Output the (x, y) coordinate of the center of the cell containing the given text.  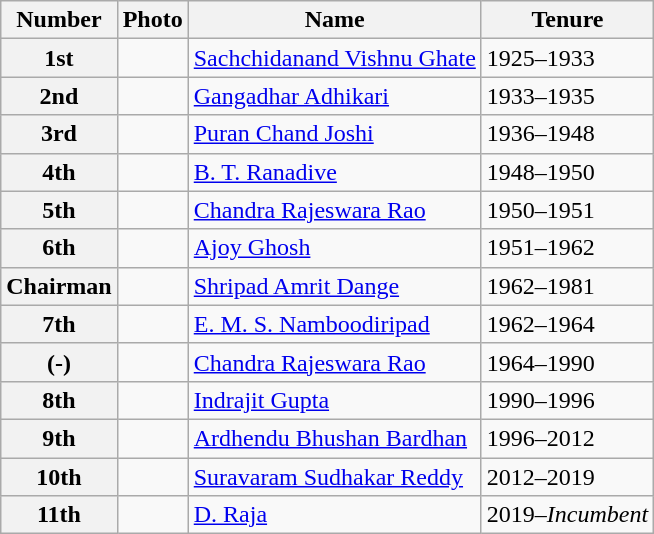
1962–1964 (567, 324)
Gangadhar Adhikari (334, 96)
(-) (59, 362)
1990–1996 (567, 400)
1951–1962 (567, 248)
1964–1990 (567, 362)
8th (59, 400)
2nd (59, 96)
1st (59, 58)
2019–Incumbent (567, 515)
Shripad Amrit Dange (334, 286)
10th (59, 477)
D. Raja (334, 515)
Suravaram Sudhakar Reddy (334, 477)
6th (59, 248)
1948–1950 (567, 172)
Tenure (567, 20)
1996–2012 (567, 438)
Puran Chand Joshi (334, 134)
1933–1935 (567, 96)
Sachchidanand Vishnu Ghate (334, 58)
7th (59, 324)
Ajoy Ghosh (334, 248)
Number (59, 20)
Chairman (59, 286)
9th (59, 438)
Photo (152, 20)
5th (59, 210)
1936–1948 (567, 134)
3rd (59, 134)
4th (59, 172)
1925–1933 (567, 58)
1950–1951 (567, 210)
11th (59, 515)
Ardhendu Bhushan Bardhan (334, 438)
1962–1981 (567, 286)
E. M. S. Namboodiripad (334, 324)
Name (334, 20)
Indrajit Gupta (334, 400)
B. T. Ranadive (334, 172)
2012–2019 (567, 477)
